From the cell containing the given text, extract its center point as (x, y) coordinate. 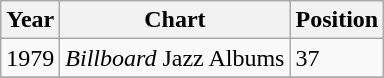
Chart (175, 20)
Position (337, 20)
Billboard Jazz Albums (175, 58)
Year (30, 20)
1979 (30, 58)
37 (337, 58)
